Search for the cell housing the specified text and yield its (X, Y) center coordinate. 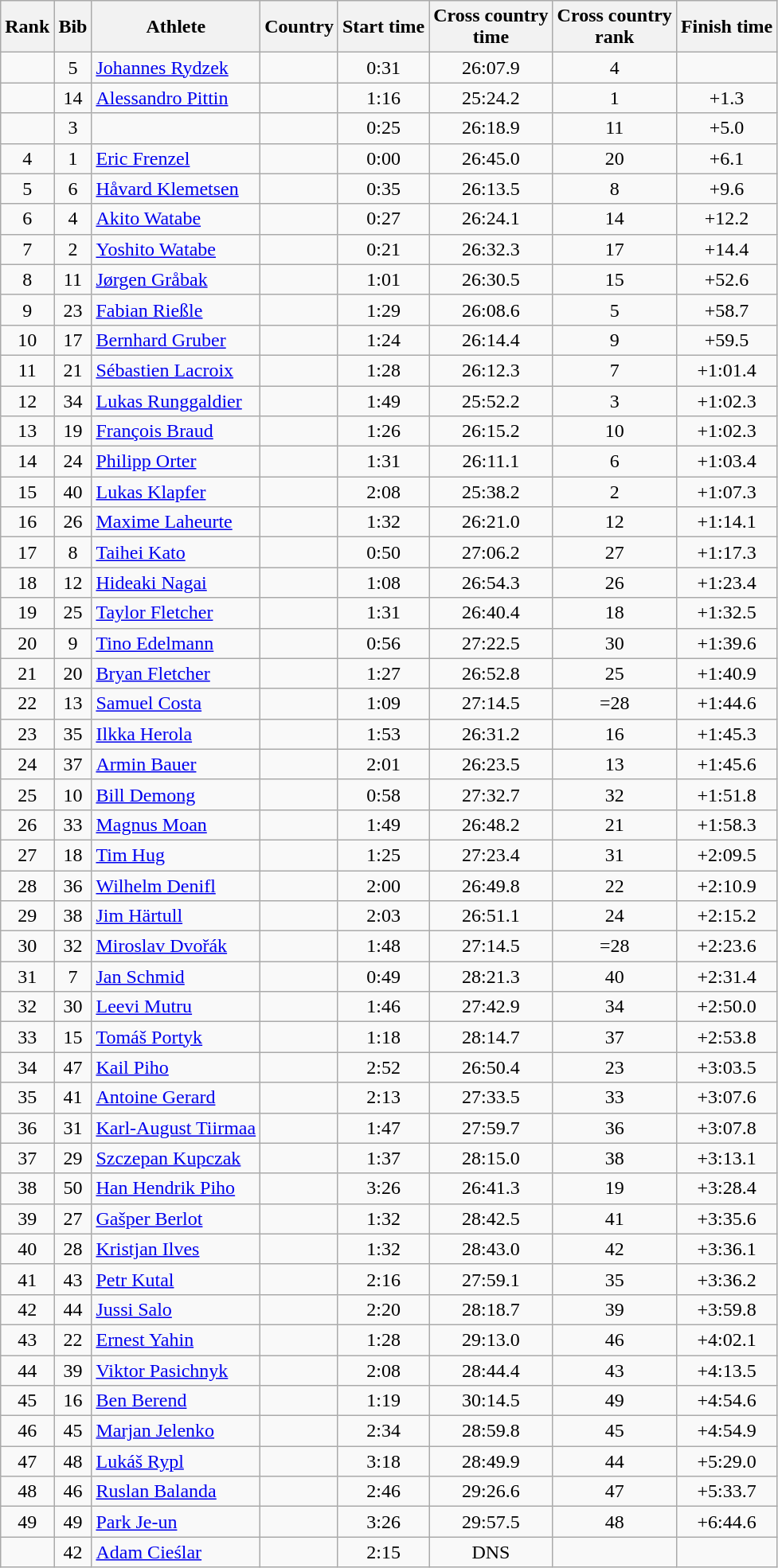
28:21.3 (491, 977)
Bib (73, 27)
Armin Bauer (176, 764)
1:46 (383, 1007)
+1:39.6 (726, 643)
+1.3 (726, 98)
+4:54.9 (726, 1431)
+9.6 (726, 189)
Athlete (176, 27)
+1:17.3 (726, 552)
26:24.1 (491, 219)
+2:15.2 (726, 916)
27:59.7 (491, 1128)
Fabian Rießle (176, 310)
1:16 (383, 98)
François Braud (176, 431)
+1:07.3 (726, 492)
28:44.4 (491, 1370)
Szczepan Kupczak (176, 1158)
Bryan Fletcher (176, 673)
Alessandro Pittin (176, 98)
2:01 (383, 764)
0:35 (383, 189)
+4:13.5 (726, 1370)
Jørgen Gråbak (176, 279)
Han Hendrik Piho (176, 1188)
Ilkka Herola (176, 734)
+2:23.6 (726, 946)
+1:51.8 (726, 794)
Tomáš Portyk (176, 1037)
+3:07.6 (726, 1098)
+3:36.2 (726, 1279)
+3:35.6 (726, 1219)
25:38.2 (491, 492)
Country (299, 27)
+2:53.8 (726, 1037)
Jim Härtull (176, 916)
1:53 (383, 734)
+1:32.5 (726, 613)
Hideaki Nagai (176, 583)
Ben Berend (176, 1401)
Finish time (726, 27)
+1:23.4 (726, 583)
+4:54.6 (726, 1401)
0:58 (383, 794)
Akito Watabe (176, 219)
1:29 (383, 310)
25:52.2 (491, 400)
+58.7 (726, 310)
26:23.5 (491, 764)
26:08.6 (491, 310)
Lukáš Rypl (176, 1461)
2:03 (383, 916)
+52.6 (726, 279)
Start time (383, 27)
28:18.7 (491, 1309)
+1:01.4 (726, 370)
+2:31.4 (726, 977)
27:33.5 (491, 1098)
26:40.4 (491, 613)
+14.4 (726, 249)
+6:44.6 (726, 1522)
Yoshito Watabe (176, 249)
1:48 (383, 946)
26:41.3 (491, 1188)
26:32.3 (491, 249)
Johannes Rydzek (176, 68)
+5.0 (726, 128)
+12.2 (726, 219)
Taylor Fletcher (176, 613)
26:50.4 (491, 1067)
Viktor Pasichnyk (176, 1370)
Ruslan Balanda (176, 1492)
+6.1 (726, 158)
2:20 (383, 1309)
1:18 (383, 1037)
Maxime Laheurte (176, 522)
Bernhard Gruber (176, 340)
Wilhelm Denifl (176, 886)
+3:36.1 (726, 1249)
+3:59.8 (726, 1309)
Philipp Orter (176, 462)
0:00 (383, 158)
50 (73, 1188)
26:13.5 (491, 189)
+4:02.1 (726, 1340)
Tim Hug (176, 855)
0:27 (383, 219)
Adam Cieślar (176, 1552)
+1:14.1 (726, 522)
Eric Frenzel (176, 158)
+2:50.0 (726, 1007)
Lukas Klapfer (176, 492)
27:59.1 (491, 1279)
26:31.2 (491, 734)
26:45.0 (491, 158)
Magnus Moan (176, 825)
Bill Demong (176, 794)
Rank (27, 27)
Cross countrytime (491, 27)
29:26.6 (491, 1492)
1:19 (383, 1401)
+3:03.5 (726, 1067)
+1:40.9 (726, 673)
1:01 (383, 279)
Håvard Klemetsen (176, 189)
25:24.2 (491, 98)
+1:58.3 (726, 825)
1:26 (383, 431)
1:37 (383, 1158)
1:08 (383, 583)
+1:45.6 (726, 764)
28:14.7 (491, 1037)
30:14.5 (491, 1401)
26:14.4 (491, 340)
26:52.8 (491, 673)
26:11.1 (491, 462)
28:42.5 (491, 1219)
+5:29.0 (726, 1461)
0:25 (383, 128)
Park Je-un (176, 1522)
29:57.5 (491, 1522)
Tino Edelmann (176, 643)
2:34 (383, 1431)
1:09 (383, 704)
+59.5 (726, 340)
1:24 (383, 340)
Taihei Kato (176, 552)
Antoine Gerard (176, 1098)
26:54.3 (491, 583)
27:22.5 (491, 643)
1:25 (383, 855)
1:27 (383, 673)
28:59.8 (491, 1431)
Jan Schmid (176, 977)
Petr Kutal (176, 1279)
Sébastien Lacroix (176, 370)
26:51.1 (491, 916)
2:13 (383, 1098)
Karl-August Tiirmaa (176, 1128)
27:06.2 (491, 552)
+1:03.4 (726, 462)
2:00 (383, 886)
0:31 (383, 68)
26:49.8 (491, 886)
26:30.5 (491, 279)
Cross countryrank (615, 27)
Gašper Berlot (176, 1219)
0:56 (383, 643)
26:21.0 (491, 522)
+1:45.3 (726, 734)
1:47 (383, 1128)
Ernest Yahin (176, 1340)
28:49.9 (491, 1461)
26:48.2 (491, 825)
DNS (491, 1552)
2:52 (383, 1067)
Miroslav Dvořák (176, 946)
28:15.0 (491, 1158)
Samuel Costa (176, 704)
27:32.7 (491, 794)
Marjan Jelenko (176, 1431)
+2:10.9 (726, 886)
2:15 (383, 1552)
26:15.2 (491, 431)
+5:33.7 (726, 1492)
3:18 (383, 1461)
+3:07.8 (726, 1128)
27:42.9 (491, 1007)
29:13.0 (491, 1340)
+3:28.4 (726, 1188)
26:18.9 (491, 128)
0:50 (383, 552)
+3:13.1 (726, 1158)
26:07.9 (491, 68)
Kristjan Ilves (176, 1249)
2:46 (383, 1492)
Kail Piho (176, 1067)
0:49 (383, 977)
+1:44.6 (726, 704)
+2:09.5 (726, 855)
2:16 (383, 1279)
28:43.0 (491, 1249)
Jussi Salo (176, 1309)
27:23.4 (491, 855)
0:21 (383, 249)
Leevi Mutru (176, 1007)
Lukas Runggaldier (176, 400)
26:12.3 (491, 370)
